Provide the (X, Y) coordinate of the cell's center where the given text is located.  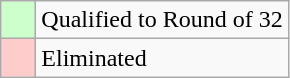
Eliminated (162, 58)
Qualified to Round of 32 (162, 20)
